For the text-containing cell, return its midpoint in (X, Y) coordinate format. 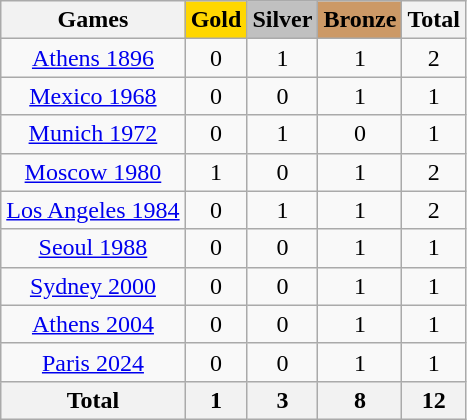
Athens 1896 (93, 58)
Seoul 1988 (93, 248)
3 (282, 400)
Silver (282, 20)
Los Angeles 1984 (93, 210)
Mexico 1968 (93, 96)
Paris 2024 (93, 362)
Munich 1972 (93, 134)
Athens 2004 (93, 324)
Games (93, 20)
Gold (216, 20)
Bronze (360, 20)
8 (360, 400)
Sydney 2000 (93, 286)
12 (434, 400)
Moscow 1980 (93, 172)
